Scan for the cell matching the given text and deliver its (x, y) coordinate at center. 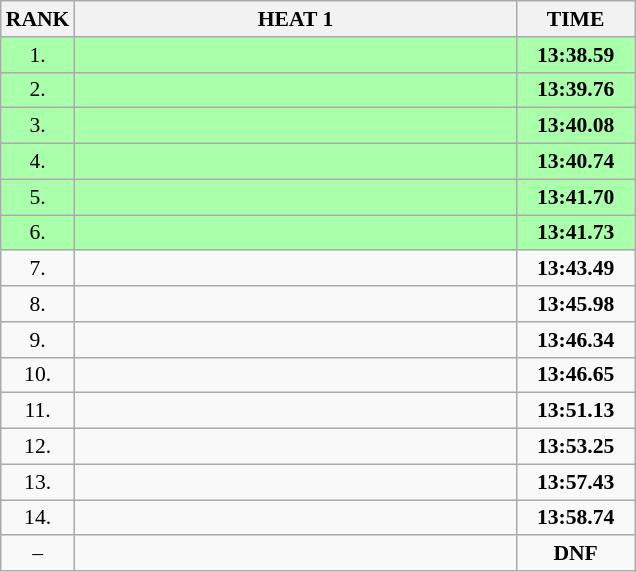
13:58.74 (576, 518)
RANK (38, 19)
12. (38, 447)
10. (38, 375)
11. (38, 411)
13:38.59 (576, 55)
13:46.34 (576, 340)
– (38, 554)
6. (38, 233)
5. (38, 197)
13:40.74 (576, 162)
13:45.98 (576, 304)
2. (38, 90)
13:41.70 (576, 197)
9. (38, 340)
13:51.13 (576, 411)
13:57.43 (576, 482)
13. (38, 482)
13:43.49 (576, 269)
13:41.73 (576, 233)
8. (38, 304)
3. (38, 126)
HEAT 1 (295, 19)
4. (38, 162)
13:46.65 (576, 375)
14. (38, 518)
13:40.08 (576, 126)
1. (38, 55)
13:53.25 (576, 447)
13:39.76 (576, 90)
7. (38, 269)
DNF (576, 554)
TIME (576, 19)
